Provide the [x, y] coordinate of the cell's center where the given text is located.  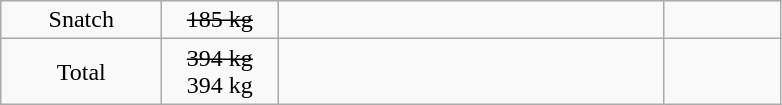
185 kg [220, 20]
Total [82, 72]
394 kg394 kg [220, 72]
Snatch [82, 20]
